Detect which cell encompasses the target text, then output its [x, y] center coordinate. 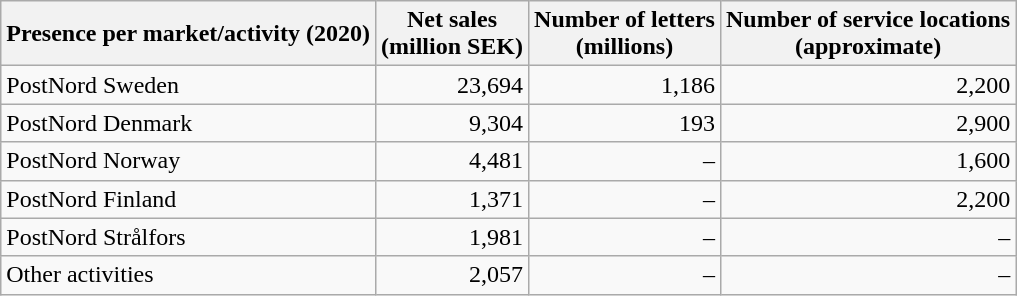
PostNord Finland [188, 199]
1,371 [452, 199]
Number of service locations(approximate) [868, 34]
Net sales(million SEK) [452, 34]
PostNord Strålfors [188, 237]
2,057 [452, 275]
9,304 [452, 123]
Other activities [188, 275]
PostNord Denmark [188, 123]
PostNord Sweden [188, 85]
1,981 [452, 237]
1,186 [625, 85]
4,481 [452, 161]
2,900 [868, 123]
193 [625, 123]
Number of letters(millions) [625, 34]
1,600 [868, 161]
23,694 [452, 85]
Presence per market/activity (2020) [188, 34]
PostNord Norway [188, 161]
